Scan for the cell matching the given text and deliver its (X, Y) coordinate at center. 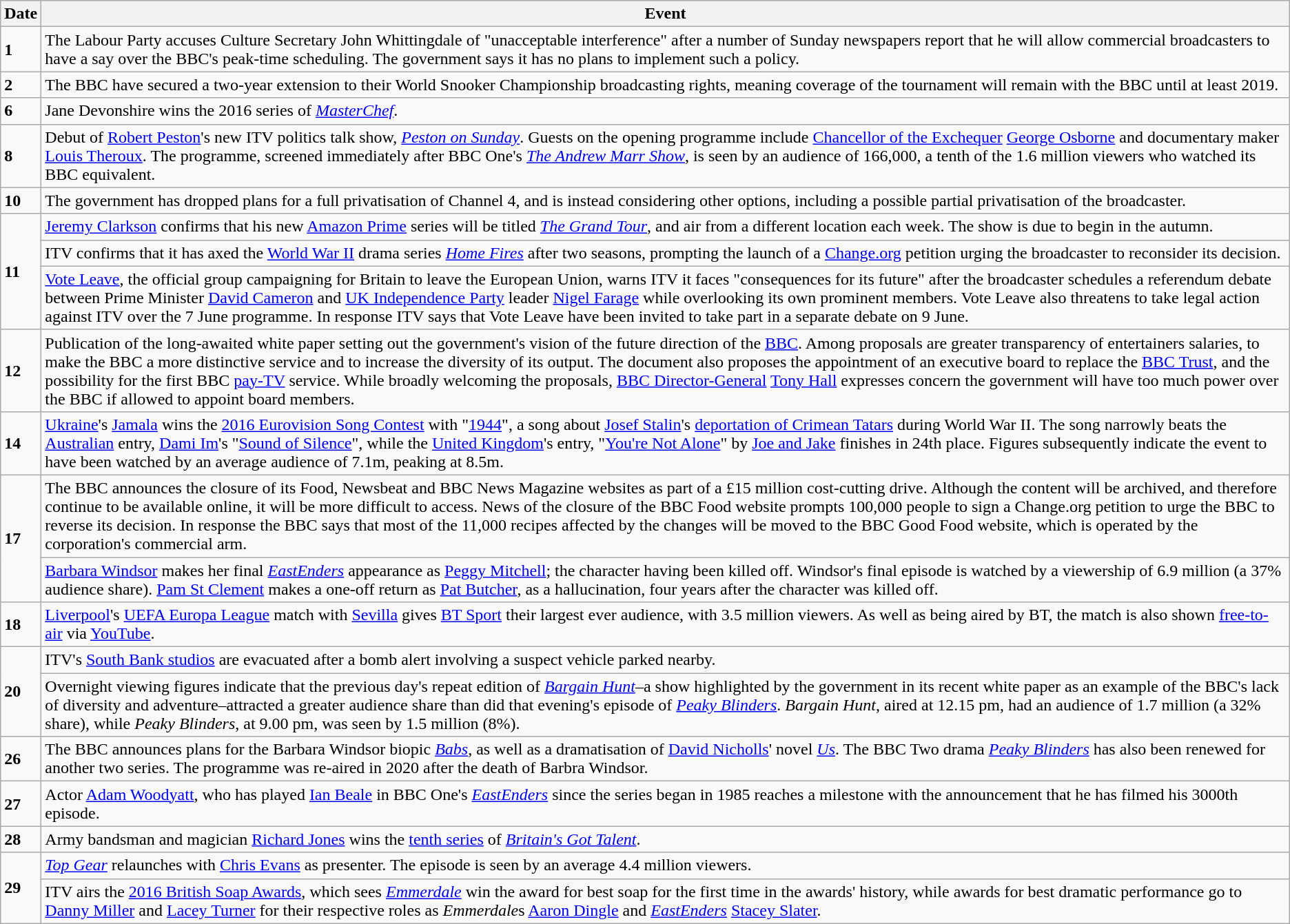
Top Gear relaunches with Chris Evans as presenter. The episode is seen by an average 4.4 million viewers. (666, 865)
ITV's South Bank studios are evacuated after a bomb alert involving a suspect vehicle parked nearby. (666, 660)
28 (21, 839)
6 (21, 111)
Date (21, 14)
20 (21, 692)
11 (21, 271)
2 (21, 85)
Event (666, 14)
Jane Devonshire wins the 2016 series of MasterChef. (666, 111)
10 (21, 201)
14 (21, 443)
1 (21, 50)
12 (21, 371)
29 (21, 887)
18 (21, 624)
Army bandsman and magician Richard Jones wins the tenth series of Britain's Got Talent. (666, 839)
26 (21, 759)
17 (21, 538)
8 (21, 156)
27 (21, 803)
